Pinpoint the cell where the given text exists, returning its [X, Y] midpoint coordinate. 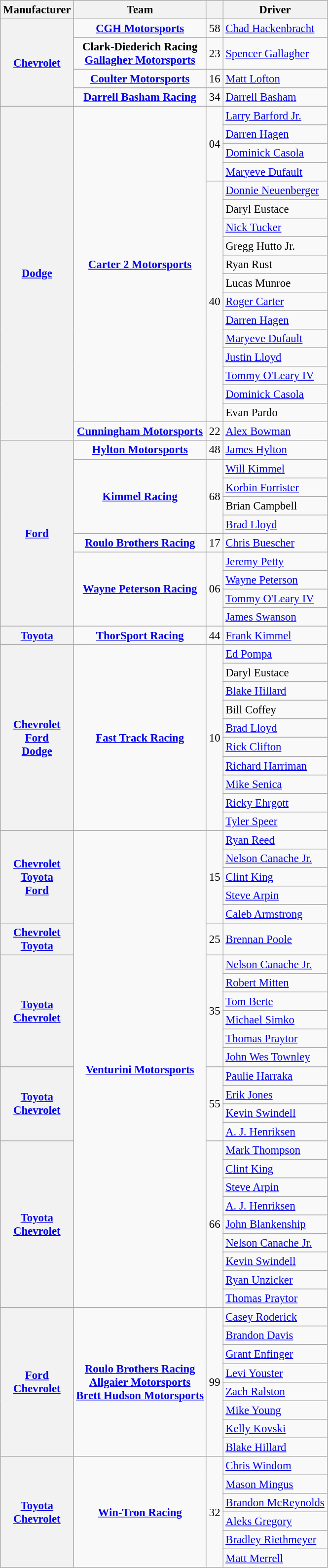
Brandon Davis [275, 1335]
Justin Lloyd [275, 357]
Matt Merrell [275, 1559]
Michael Simko [275, 1020]
99 [214, 1382]
Richard Harriman [275, 766]
Bill Coffey [275, 710]
Brennan Poole [275, 939]
Kimmel Racing [140, 496]
48 [214, 450]
Mark Thompson [275, 1150]
44 [214, 636]
10 [214, 738]
22 [214, 431]
Rick Clifton [275, 747]
Caleb Armstrong [275, 914]
John Wes Townley [275, 1058]
68 [214, 496]
Matt Lofton [275, 79]
Dodge [37, 274]
Alex Bowman [275, 431]
Frank Kimmel [275, 636]
Brandon McReynolds [275, 1503]
Ricky Ehrgott [275, 803]
Ford Chevrolet [37, 1382]
Lucas Munroe [275, 283]
Chevrolet Ford Dodge [37, 738]
Clark-Diederich Racing Gallagher Motorsports [140, 53]
Grant Enfinger [275, 1354]
Mike Young [275, 1410]
32 [214, 1512]
Team [140, 10]
Manufacturer [37, 10]
Mason Mingus [275, 1484]
Carter 2 Motorsports [140, 265]
Korbin Forrister [275, 487]
40 [214, 301]
58 [214, 29]
Erik Jones [275, 1095]
James Hylton [275, 450]
Jeremy Petty [275, 561]
Wayne Peterson [275, 580]
CGH Motorsports [140, 29]
Chad Hackenbracht [275, 29]
Ed Pompa [275, 654]
17 [214, 543]
66 [214, 1224]
Robert Mitten [275, 983]
25 [214, 939]
Toyota [37, 636]
ThorSport Racing [140, 636]
Chevrolet [37, 63]
Ryan Rust [275, 265]
Gregg Hutto Jr. [275, 246]
Evan Pardo [275, 413]
Will Kimmel [275, 469]
Roulo Brothers Racing [140, 543]
Mike Senica [275, 784]
Fast Track Racing [140, 738]
Nick Tucker [275, 227]
06 [214, 589]
Chris Windom [275, 1466]
Brian Campbell [275, 506]
55 [214, 1103]
Ford [37, 534]
Chevrolet Toyota Ford [37, 877]
Driver [275, 10]
Chris Buescher [275, 543]
Win-Tron Racing [140, 1512]
Venturini Motorsports [140, 1069]
23 [214, 53]
John Blankenship [275, 1224]
Ryan Unzicker [275, 1280]
Paulie Harraka [275, 1076]
Darrell Basham [275, 97]
Hylton Motorsports [140, 450]
Donnie Neuenberger [275, 190]
16 [214, 79]
Wayne Peterson Racing [140, 589]
Kelly Kovski [275, 1428]
Larry Barford Jr. [275, 116]
Casey Roderick [275, 1317]
Aleks Gregory [275, 1521]
Bradley Riethmeyer [275, 1540]
James Swanson [275, 617]
Cunningham Motorsports [140, 431]
Levi Youster [275, 1373]
Spencer Gallagher [275, 53]
Tom Berte [275, 1002]
Roulo Brothers Racing Allgaier Motorsports Brett Hudson Motorsports [140, 1382]
Roger Carter [275, 302]
35 [214, 1011]
Tyler Speer [275, 821]
Ryan Reed [275, 840]
Chevrolet Toyota [37, 939]
Darrell Basham Racing [140, 97]
Zach Ralston [275, 1391]
Coulter Motorsports [140, 79]
34 [214, 97]
15 [214, 877]
04 [214, 144]
